Detect which cell encompasses the target text, then output its [X, Y] center coordinate. 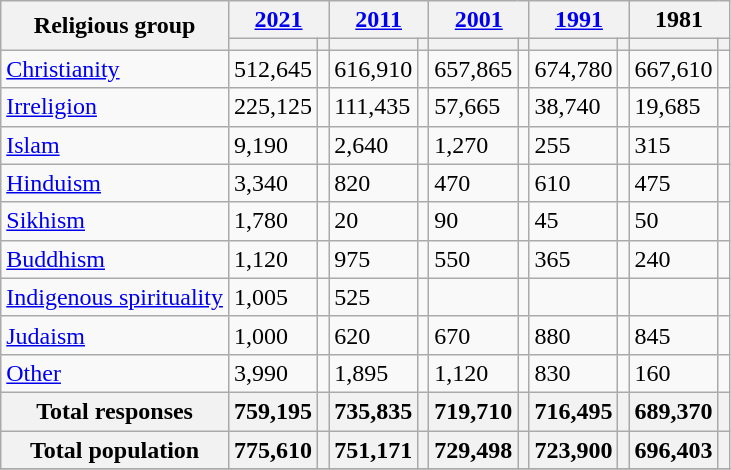
225,125 [272, 107]
759,195 [272, 411]
240 [674, 259]
667,610 [674, 69]
729,498 [474, 449]
Religious group [115, 26]
2011 [379, 20]
845 [674, 335]
57,665 [474, 107]
Other [115, 373]
38,740 [574, 107]
820 [374, 183]
50 [674, 221]
719,710 [474, 411]
470 [474, 183]
Sikhism [115, 221]
1,895 [374, 373]
Total population [115, 449]
255 [574, 145]
9,190 [272, 145]
620 [374, 335]
19,685 [674, 107]
723,900 [574, 449]
1981 [679, 20]
610 [574, 183]
525 [374, 297]
616,910 [374, 69]
657,865 [474, 69]
751,171 [374, 449]
550 [474, 259]
Judaism [115, 335]
512,645 [272, 69]
830 [574, 373]
689,370 [674, 411]
3,990 [272, 373]
880 [574, 335]
975 [374, 259]
775,610 [272, 449]
1,780 [272, 221]
45 [574, 221]
Irreligion [115, 107]
2,640 [374, 145]
Indigenous spirituality [115, 297]
90 [474, 221]
315 [674, 145]
3,340 [272, 183]
2001 [479, 20]
670 [474, 335]
1991 [579, 20]
Christianity [115, 69]
1,005 [272, 297]
Buddhism [115, 259]
1,000 [272, 335]
696,403 [674, 449]
735,835 [374, 411]
Islam [115, 145]
2021 [278, 20]
674,780 [574, 69]
365 [574, 259]
1,270 [474, 145]
716,495 [574, 411]
160 [674, 373]
20 [374, 221]
111,435 [374, 107]
Hinduism [115, 183]
Total responses [115, 411]
475 [674, 183]
